Identify which cell holds the provided text, then report its [X, Y] central coordinate. 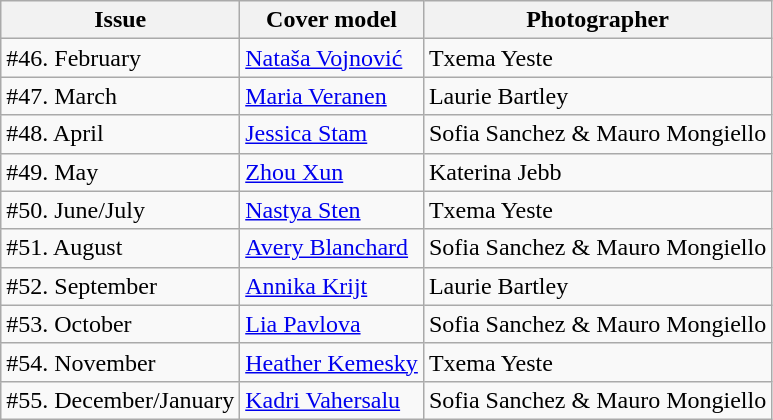
Avery Blanchard [332, 248]
#49. May [120, 172]
Nataša Vojnović [332, 58]
Photographer [597, 20]
#46. February [120, 58]
Lia Pavlova [332, 324]
Annika Krijt [332, 286]
#47. March [120, 96]
Cover model [332, 20]
Heather Kemesky [332, 362]
#55. December/January [120, 400]
#48. April [120, 134]
Zhou Xun [332, 172]
Nastya Sten [332, 210]
#51. August [120, 248]
#50. June/July [120, 210]
Issue [120, 20]
Jessica Stam [332, 134]
Maria Veranen [332, 96]
Kadri Vahersalu [332, 400]
Katerina Jebb [597, 172]
#52. September [120, 286]
#53. October [120, 324]
#54. November [120, 362]
